Pinpoint the cell where the given text exists, returning its [X, Y] midpoint coordinate. 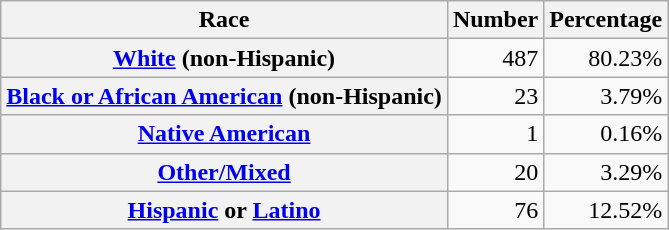
80.23% [606, 58]
20 [495, 172]
1 [495, 134]
Hispanic or Latino [224, 210]
Other/Mixed [224, 172]
0.16% [606, 134]
Black or African American (non-Hispanic) [224, 96]
12.52% [606, 210]
23 [495, 96]
487 [495, 58]
Race [224, 20]
3.79% [606, 96]
76 [495, 210]
White (non-Hispanic) [224, 58]
Number [495, 20]
3.29% [606, 172]
Percentage [606, 20]
Native American [224, 134]
